Pinpoint the cell where the given text exists, returning its [x, y] midpoint coordinate. 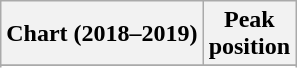
Peakposition [249, 34]
Chart (2018–2019) [102, 34]
